Pinpoint the cell where the given text exists, returning its [X, Y] midpoint coordinate. 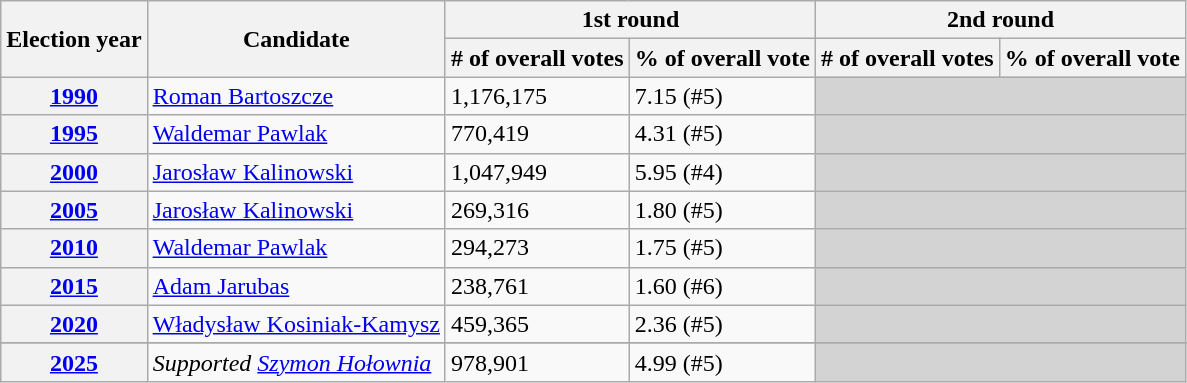
Candidate [296, 39]
Election year [74, 39]
294,273 [537, 248]
Supported Szymon Hołownia [296, 362]
238,761 [537, 286]
2020 [74, 324]
Władysław Kosiniak-Kamysz [296, 324]
2015 [74, 286]
1,047,949 [537, 172]
2.36 (#5) [722, 324]
Roman Bartoszcze [296, 96]
2010 [74, 248]
2nd round [1000, 20]
1.80 (#5) [722, 210]
2005 [74, 210]
2025 [74, 362]
1990 [74, 96]
Adam Jarubas [296, 286]
2000 [74, 172]
770,419 [537, 134]
269,316 [537, 210]
1.75 (#5) [722, 248]
1,176,175 [537, 96]
459,365 [537, 324]
4.31 (#5) [722, 134]
5.95 (#4) [722, 172]
1995 [74, 134]
978,901 [537, 362]
4.99 (#5) [722, 362]
1st round [630, 20]
1.60 (#6) [722, 286]
7.15 (#5) [722, 96]
